Provide the [x, y] coordinate of the cell's center where the given text is located.  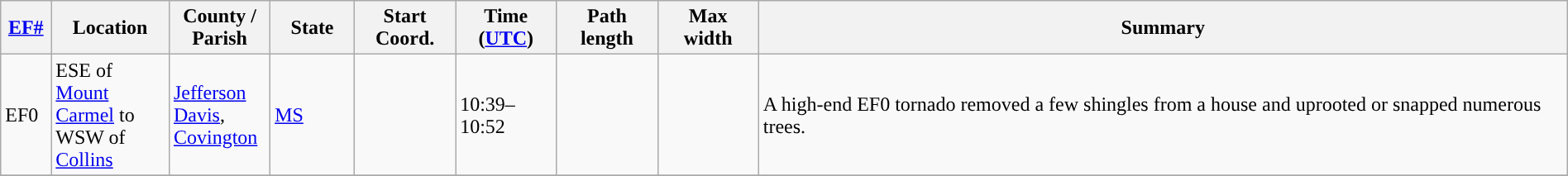
Time (UTC) [506, 28]
Jefferson Davis, Covington [219, 115]
A high-end EF0 tornado removed a few shingles from a house and uprooted or snapped numerous trees. [1163, 115]
MS [313, 115]
10:39–10:52 [506, 115]
Path length [607, 28]
State [313, 28]
Summary [1163, 28]
County / Parish [219, 28]
ESE of Mount Carmel to WSW of Collins [111, 115]
EF# [26, 28]
EF0 [26, 115]
Start Coord. [404, 28]
Location [111, 28]
Max width [708, 28]
